From the cell containing the given text, extract its center point as (x, y) coordinate. 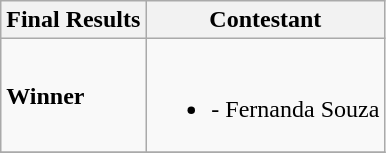
Winner (74, 96)
Contestant (266, 20)
- Fernanda Souza (266, 96)
Final Results (74, 20)
